From the cell containing the given text, extract its center point as (x, y) coordinate. 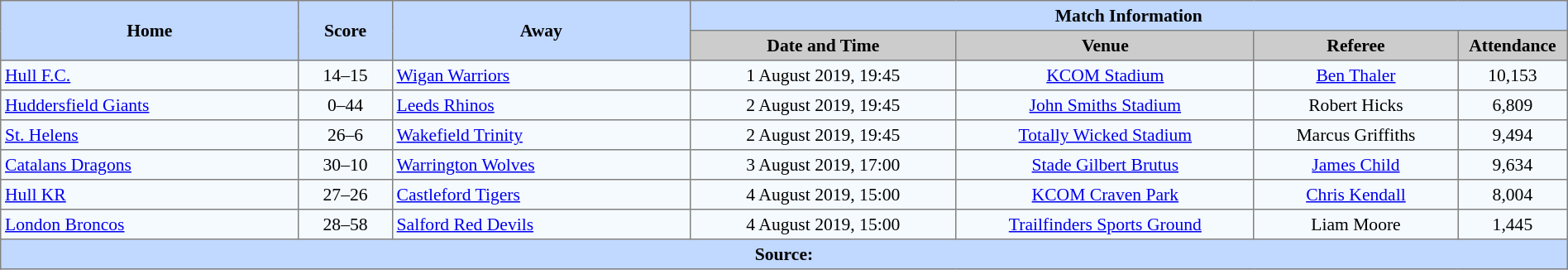
Referee (1355, 46)
0–44 (346, 105)
30–10 (346, 165)
9,634 (1513, 165)
Away (541, 31)
8,004 (1513, 195)
14–15 (346, 75)
28–58 (346, 224)
Catalans Dragons (150, 165)
Stade Gilbert Brutus (1105, 165)
Huddersfield Giants (150, 105)
Wigan Warriors (541, 75)
6,809 (1513, 105)
3 August 2019, 17:00 (823, 165)
Salford Red Devils (541, 224)
Score (346, 31)
Hull KR (150, 195)
James Child (1355, 165)
Robert Hicks (1355, 105)
Hull F.C. (150, 75)
Venue (1105, 46)
John Smiths Stadium (1105, 105)
KCOM Stadium (1105, 75)
Match Information (1128, 16)
Trailfinders Sports Ground (1105, 224)
Warrington Wolves (541, 165)
Chris Kendall (1355, 195)
27–26 (346, 195)
Castleford Tigers (541, 195)
10,153 (1513, 75)
St. Helens (150, 135)
Ben Thaler (1355, 75)
Marcus Griffiths (1355, 135)
Leeds Rhinos (541, 105)
26–6 (346, 135)
9,494 (1513, 135)
Attendance (1513, 46)
KCOM Craven Park (1105, 195)
Source: (784, 254)
Home (150, 31)
Wakefield Trinity (541, 135)
Totally Wicked Stadium (1105, 135)
1 August 2019, 19:45 (823, 75)
1,445 (1513, 224)
Liam Moore (1355, 224)
Date and Time (823, 46)
London Broncos (150, 224)
